Return the [x, y] coordinate for the center point of the cell that contains the specified text.  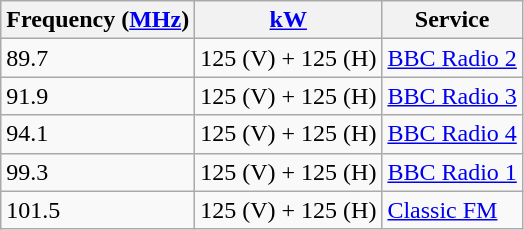
94.1 [98, 134]
BBC Radio 3 [452, 96]
91.9 [98, 96]
101.5 [98, 210]
kW [288, 20]
BBC Radio 2 [452, 58]
Service [452, 20]
BBC Radio 1 [452, 172]
99.3 [98, 172]
89.7 [98, 58]
BBC Radio 4 [452, 134]
Frequency (MHz) [98, 20]
Classic FM [452, 210]
